Pinpoint the cell where the given text exists, returning its (X, Y) midpoint coordinate. 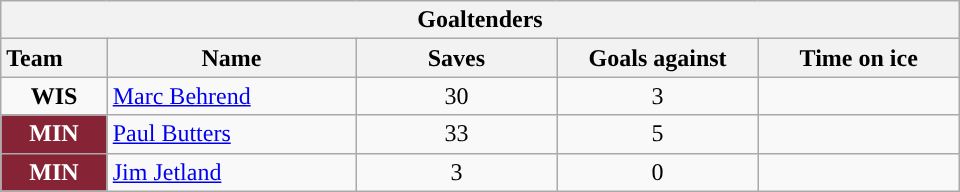
33 (456, 134)
Time on ice (858, 58)
30 (456, 96)
0 (658, 172)
Goaltenders (480, 20)
Saves (456, 58)
Goals against (658, 58)
Team (54, 58)
Marc Behrend (232, 96)
Jim Jetland (232, 172)
5 (658, 134)
WIS (54, 96)
Paul Butters (232, 134)
Name (232, 58)
